Identify which cell holds the provided text, then report its [x, y] central coordinate. 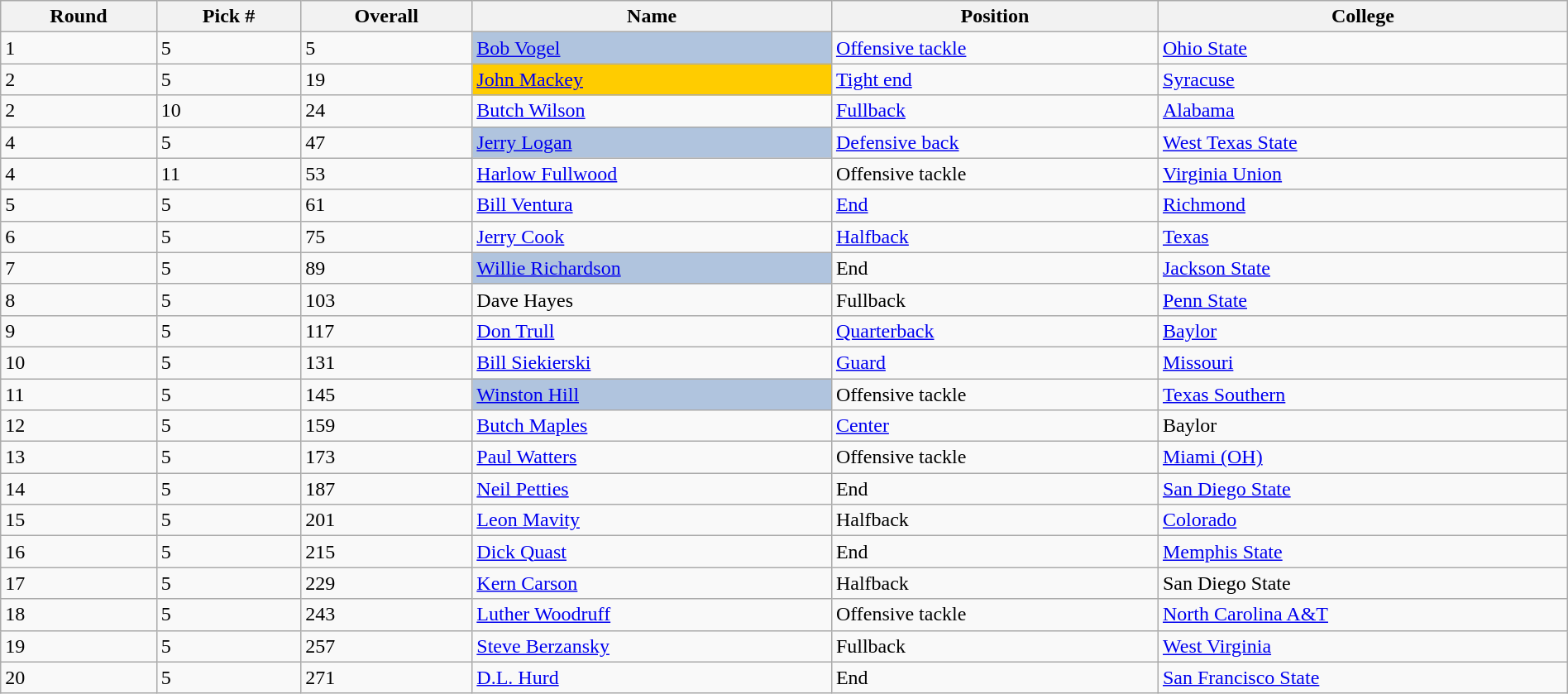
18 [79, 615]
Don Trull [652, 331]
Bill Ventura [652, 205]
Texas [1363, 237]
Center [994, 426]
Round [79, 17]
West Virginia [1363, 646]
257 [387, 646]
Willie Richardson [652, 268]
Harlow Fullwood [652, 174]
1 [79, 48]
12 [79, 426]
75 [387, 237]
Alabama [1363, 111]
24 [387, 111]
Jerry Cook [652, 237]
Colorado [1363, 520]
131 [387, 362]
Syracuse [1363, 79]
Missouri [1363, 362]
Neil Petties [652, 489]
Kern Carson [652, 583]
West Texas State [1363, 142]
Dick Quast [652, 552]
187 [387, 489]
201 [387, 520]
Butch Wilson [652, 111]
College [1363, 17]
243 [387, 615]
20 [79, 677]
Luther Woodruff [652, 615]
53 [387, 174]
Tight end [994, 79]
Defensive back [994, 142]
9 [79, 331]
47 [387, 142]
San Francisco State [1363, 677]
Memphis State [1363, 552]
8 [79, 299]
Virginia Union [1363, 174]
Butch Maples [652, 426]
Leon Mavity [652, 520]
Penn State [1363, 299]
14 [79, 489]
Paul Watters [652, 457]
Richmond [1363, 205]
16 [79, 552]
145 [387, 395]
Bob Vogel [652, 48]
13 [79, 457]
7 [79, 268]
15 [79, 520]
Ohio State [1363, 48]
Dave Hayes [652, 299]
Steve Berzansky [652, 646]
Bill Siekierski [652, 362]
173 [387, 457]
North Carolina A&T [1363, 615]
Overall [387, 17]
Jerry Logan [652, 142]
Quarterback [994, 331]
215 [387, 552]
Winston Hill [652, 395]
229 [387, 583]
271 [387, 677]
61 [387, 205]
89 [387, 268]
Name [652, 17]
117 [387, 331]
John Mackey [652, 79]
17 [79, 583]
Guard [994, 362]
159 [387, 426]
6 [79, 237]
Position [994, 17]
Pick # [228, 17]
Miami (OH) [1363, 457]
103 [387, 299]
D.L. Hurd [652, 677]
Jackson State [1363, 268]
Texas Southern [1363, 395]
